Capture the cell that displays the provided text and extract its [X, Y] central coordinate. 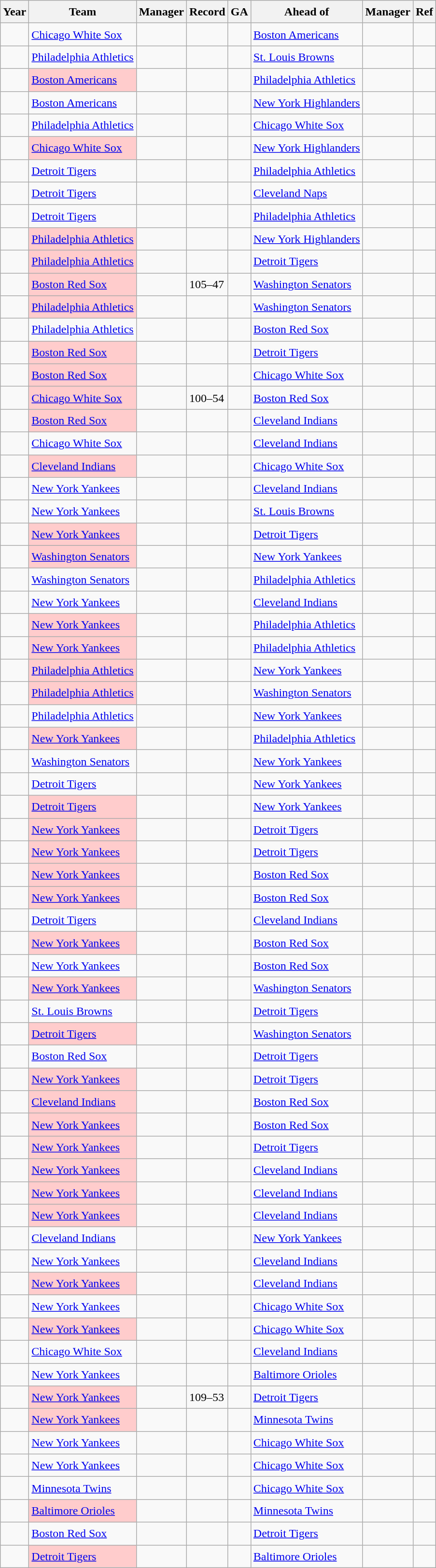
109–53 [208, 1398]
Team [83, 12]
Ref [424, 12]
Year [14, 12]
Record [208, 12]
Ahead of [307, 12]
100–54 [208, 398]
105–47 [208, 285]
Cleveland Naps [307, 193]
GA [239, 12]
